Scan for the cell matching the given text and deliver its [x, y] coordinate at center. 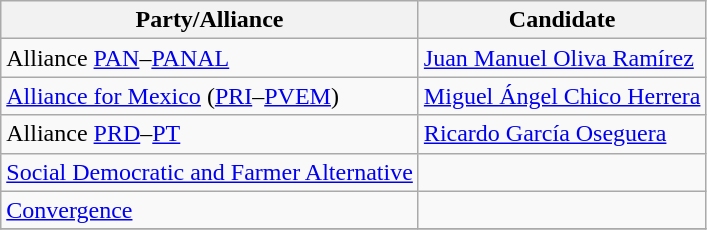
Ricardo García Oseguera [562, 134]
Juan Manuel Oliva Ramírez [562, 58]
Alliance PAN–PANAL [210, 58]
Party/Alliance [210, 20]
Convergence [210, 210]
Candidate [562, 20]
Alliance PRD–PT [210, 134]
Miguel Ángel Chico Herrera [562, 96]
Social Democratic and Farmer Alternative [210, 172]
Alliance for Mexico (PRI–PVEM) [210, 96]
